Output the [X, Y] coordinate of the center of the cell containing the given text.  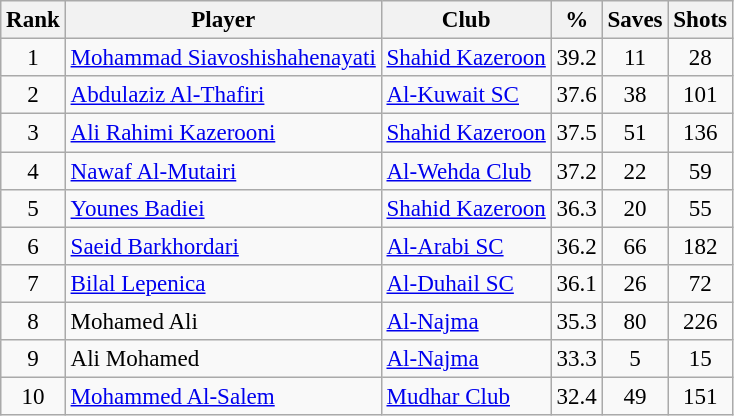
55 [700, 209]
39.2 [576, 58]
22 [635, 171]
4 [33, 171]
10 [33, 397]
Mohammed Al-Salem [223, 397]
7 [33, 284]
37.5 [576, 133]
37.2 [576, 171]
36.3 [576, 209]
6 [33, 246]
2 [33, 95]
Ali Mohamed [223, 359]
26 [635, 284]
37.6 [576, 95]
51 [635, 133]
Shots [700, 20]
38 [635, 95]
Club [466, 20]
226 [700, 322]
Saeid Barkhordari [223, 246]
151 [700, 397]
3 [33, 133]
8 [33, 322]
28 [700, 58]
Saves [635, 20]
35.3 [576, 322]
Bilal Lepenica [223, 284]
36.1 [576, 284]
Mudhar Club [466, 397]
Al-Kuwait SC [466, 95]
Al-Wehda Club [466, 171]
15 [700, 359]
49 [635, 397]
72 [700, 284]
1 [33, 58]
% [576, 20]
59 [700, 171]
Rank [33, 20]
36.2 [576, 246]
33.3 [576, 359]
20 [635, 209]
182 [700, 246]
Nawaf Al-Mutairi [223, 171]
Younes Badiei [223, 209]
32.4 [576, 397]
Mohamed Ali [223, 322]
Al-Duhail SC [466, 284]
11 [635, 58]
Player [223, 20]
Abdulaziz Al-Thafiri [223, 95]
66 [635, 246]
101 [700, 95]
136 [700, 133]
Al-Arabi SC [466, 246]
9 [33, 359]
Ali Rahimi Kazerooni [223, 133]
80 [635, 322]
Mohammad Siavoshishahenayati [223, 58]
